Find where the given text appears and provide that cell's center as (X, Y) coordinate. 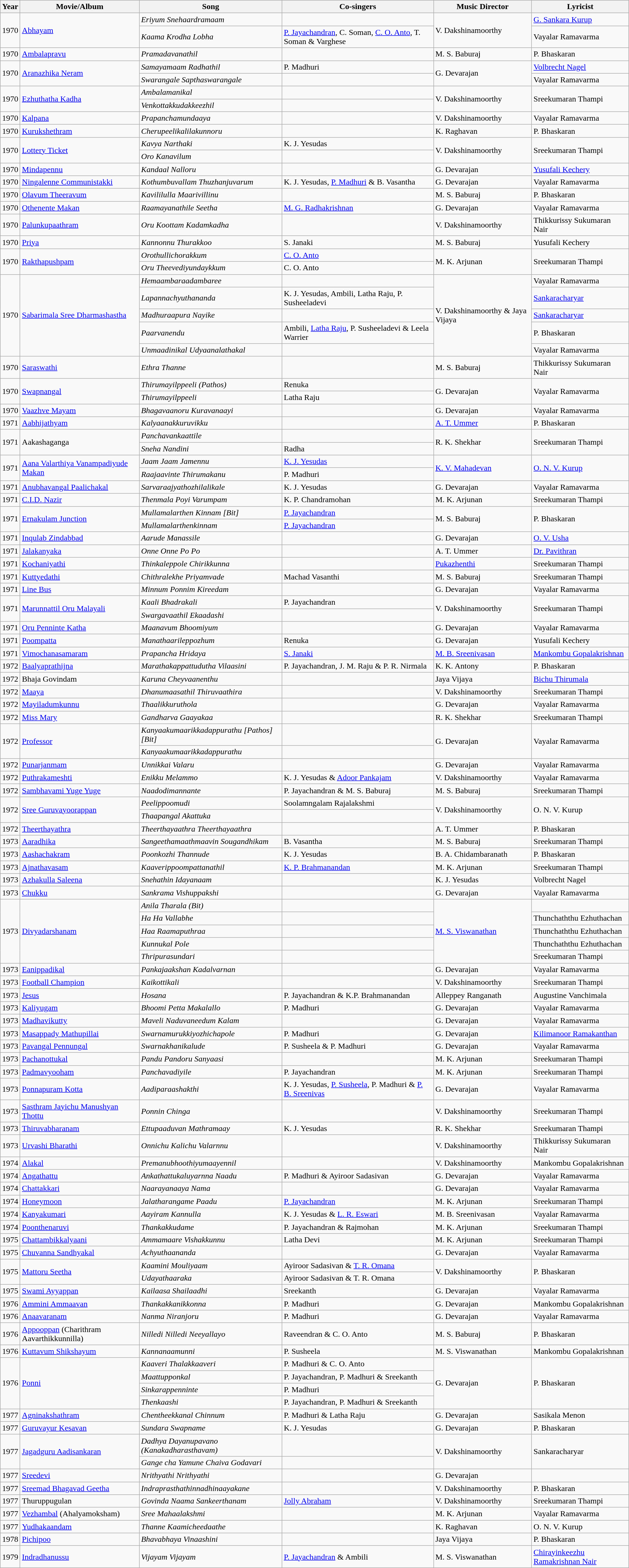
1979 (10, 1557)
Sree Mahaalakshmi (210, 1514)
Vaazhve Mayam (80, 410)
Hosana (210, 995)
Unmaadinikal Udyaanalathakal (210, 350)
P. Madhuri & Ayiroor Sadasivan (358, 1176)
Jolly Abraham (358, 1501)
Padmavyooham (80, 1072)
Thripurasundari (210, 957)
Chukku (80, 893)
Jaam Jaam Jamennu (210, 461)
Panchavankaattile (210, 436)
G. Sankara Kurup (580, 19)
Thaapangal Akattuka (210, 816)
K. P. Chandramohan (358, 500)
Line Bus (80, 589)
P. Jayachandran & K.P. Brahmanandan (358, 995)
Chattambikkalyaani (80, 1240)
Karuna Cheyvaanenthu (210, 679)
Sangeethamaathmaavin Sougandhikam (210, 842)
K. P. Brahmanandan (358, 867)
Thirumayilppeeli (210, 397)
Maaya (80, 692)
Vezhambal (Ahalyamoksham) (80, 1514)
Anaavaranam (80, 1317)
Appooppan (Charithram Aavarthikkunnilla) (80, 1334)
Co-singers (358, 7)
Oru Koottam Kadamkadha (210, 225)
Divyadarshanam (80, 931)
Kavya Narthaki (210, 144)
Eriyum Snehaardramaam (210, 19)
Ponnapuram Kotta (80, 1089)
Thaalikkuruthola (210, 705)
Cherupeelikalilakunnoru (210, 131)
Orothullichorakkum (210, 255)
Chentheekkanal Chinnum (210, 1415)
Maveli Naduvaneedum Kalam (210, 1020)
P. Madhuri & C. O. Anto (358, 1364)
Ha Ha Vallabhe (210, 918)
Kaliyugam (80, 1008)
Sreedevi (80, 1475)
Kannanaamunni (210, 1351)
B. Vasantha (358, 842)
Oro Kanavilum (210, 156)
Aadiparaashakthi (210, 1089)
Kaaverippoompattanathil (210, 867)
Nrithyathi Nrithyathi (210, 1475)
Naadodimannante (210, 790)
Miss Mary (80, 717)
Music Director (483, 7)
Dadhya Dayanupavano (Kanakadharasthavam) (210, 1445)
Raveendran & C. O. Anto (358, 1334)
Kaali Bhadrakali (210, 602)
Bhoomi Petta Makalallo (210, 1008)
Saraswathi (80, 367)
P. Jayachandran, C. Soman, C. O. Anto, T. Soman & Varghese (358, 37)
Maattupponkal (210, 1377)
Kaama Krodha Lobha (210, 37)
Manathaarileppozhum (210, 641)
Inqulab Zindabbad (80, 538)
Premanubhoothiyumaayennil (210, 1163)
Marathakappattudutha Vilaasini (210, 666)
Ernakulam Junction (80, 519)
Achyuthaananda (210, 1252)
Nilledi Nilledi Neeyallayo (210, 1334)
Palunkupaathram (80, 225)
Aranazhika Neram (80, 73)
K. V. Mahadevan (483, 468)
Professor (80, 741)
Kailaasa Shailaadhi (210, 1291)
Thirumayilppeeli (Pathos) (210, 385)
K. J. Yesudas & Adoor Pankajam (358, 777)
Pankajaakshan Kadalvarnan (210, 969)
Honeymoon (80, 1201)
Kaikottikali (210, 982)
Prapancha Hridaya (210, 653)
Puthrakameshti (80, 777)
Angathattu (80, 1176)
Sree Guruvayoorappan (80, 809)
Soolamngalam Rajalakshmi (358, 803)
Sambhavami Yuge Yuge (80, 790)
1978 (10, 1539)
Poonkozhi Thannude (210, 854)
Swarnakhanikalude (210, 1046)
Anubhavangal Paalichakal (80, 487)
Punarjanmam (80, 765)
Thiruvabharanam (80, 1128)
Ankathattukaluyarnna Naadu (210, 1176)
Mindapennu (80, 169)
B. A. Chidambaranath (483, 854)
Sreemad Bhagavad Geetha (80, 1488)
Masappady Mathupillai (80, 1034)
Ponni (80, 1383)
Panchavadiyile (210, 1072)
O. V. Usha (580, 538)
Hemaambaraadambaree (210, 281)
P. Jayachandran & Ambili (358, 1557)
Madhuraapura Nayike (210, 315)
Onne Onne Po Po (210, 551)
Pichipoo (80, 1539)
P. Jayachandran & Rajmohan (358, 1227)
Sasthram Jayichu Manushyan Thottu (80, 1111)
Kuttyedathi (80, 576)
Minnum Ponnim Kireedam (210, 589)
Sreekanth (358, 1291)
Aashachakram (80, 854)
Poompatta (80, 641)
Jagadguru Aadisankaran (80, 1451)
Haa Raamaputhraa (210, 931)
Anila Tharala (Bit) (210, 906)
K. J. Yesudas, Ambili, Latha Raju, P. Susheeladevi (358, 298)
Ambili, Latha Raju, P. Susheeladevi & Leela Warrier (358, 333)
Prapanchamundaaya (210, 118)
Ambalapravu (80, 54)
Aarude Manassile (210, 538)
Govinda Naama Sankeerthanam (210, 1501)
Theerthayaathra Theerthayaathra (210, 829)
Rakthapushpam (80, 262)
Lottery Ticket (80, 150)
P. Susheela & P. Madhuri (358, 1046)
Swarnamurukkiyozhichapole (210, 1034)
Swargavaathil Ekaadashi (210, 615)
Kalpana (80, 118)
Mullamalarthenkinnam (210, 525)
Augustine Vanchimala (580, 995)
Pavangal Pennungal (80, 1046)
Ethra Thanne (210, 367)
Vijayam Vijayam (210, 1557)
Latha Raju (358, 397)
Ammamaare Vishakkunnu (210, 1240)
Sankrama Vishuppakshi (210, 893)
Swami Ayyappan (80, 1291)
Kuttavum Shikshayum (80, 1351)
Othenente Makan (80, 208)
Dhanumaasathil Thiruvaathira (210, 692)
Machad Vasanthi (358, 576)
Gange cha Yamune Chaiva Godavari (210, 1462)
Kaaveri Thalakkaaveri (210, 1364)
Bhagavaanoru Kuravanaayi (210, 410)
Thuruppugulan (80, 1501)
K. J. Yesudas, P. Madhuri & B. Vasantha (358, 182)
Sarvaraajyathozhilalikale (210, 487)
Aayiram Kannulla (210, 1214)
Yudhakaandam (80, 1527)
Maanavum Bhoomiyum (210, 628)
Vimochanasamaram (80, 653)
Baalyaprathijna (80, 666)
Ettupaaduvan Mathramaay (210, 1128)
Raamayanathile Seetha (210, 208)
Samayamaam Radhathil (210, 67)
Pandu Pandoru Sanyaasi (210, 1059)
Abhayam (80, 30)
Aakashaganga (80, 442)
Kalyaanakkuruvikku (210, 423)
Mullamalarthen Kinnam [Bit] (210, 513)
Chattakkari (80, 1189)
Venkottakkudakkeezhil (210, 105)
Sundara Swapname (210, 1428)
Latha Devi (358, 1240)
Swarangale Sapthaswarangale (210, 80)
Bhaja Govindam (80, 679)
Chuvanna Sandhyakal (80, 1252)
Ningalenne Communistakki (80, 182)
Sabarimala Sree Dharmashastha (80, 315)
Sasikala Menon (580, 1415)
Chirayinkeezhu Ramakrishnan Nair (580, 1557)
Indradhanussu (80, 1557)
Thenkaashi (210, 1402)
Azhakulla Saleena (80, 880)
Theerthayathra (80, 829)
Guruvayur Kesavan (80, 1428)
Ezhuthatha Kadha (80, 99)
Kanyaakumaarikkadappurathu [Pathos][Bit] (210, 735)
Enikku Melammo (210, 777)
Lapannachyuthananda (210, 298)
Jalakanyaka (80, 551)
Udayathaaraka (210, 1278)
K. K. Antony (483, 666)
K. J. Yesudas & L. R. Eswari (358, 1214)
Sneha Nandini (210, 449)
Kaamini Mouliyaam (210, 1265)
Ammini Ammaavan (80, 1304)
Swapnangal (80, 391)
Football Champion (80, 982)
Thankakkudame (210, 1227)
Indraprasthathinnadhinaayakane (210, 1488)
Eanippadikal (80, 969)
Naarayanaaya Nama (210, 1189)
Ajnathavasam (80, 867)
Peelippoomudi (210, 803)
Radha (358, 449)
Thankakkanikkonna (210, 1304)
Song (210, 7)
Bichu Thirumala (580, 679)
Alakal (80, 1163)
Kilimanoor Ramakanthan (580, 1034)
Kanyaakumaarikkadappurathu (210, 752)
Mattoru Seetha (80, 1272)
Sinkarappenninte (210, 1390)
Year (10, 7)
P. Jayachandran & M. S. Baburaj (358, 790)
Snehathin Idayanaam (210, 880)
Kanyakumari (80, 1214)
Thenmala Poyi Varumpam (210, 500)
Gandharva Gaayakaa (210, 717)
P. Jayachandran, J. M. Raju & P. R. Nirmala (358, 666)
Kunnukal Pole (210, 944)
Aana Valarthiya Vanampadiyude Makan (80, 468)
Kavililulla Maarivillinu (210, 195)
Kothumbuvallam Thuzhanjuvarum (210, 182)
Paarvanendu (210, 333)
Olavum Theeravum (80, 195)
Ponnin Chinga (210, 1111)
Chithralekhe Priyamvade (210, 576)
Pukazhenthi (483, 564)
Mayiladumkunnu (80, 705)
P. Susheela (358, 1351)
Kurukshethram (80, 131)
Jalatharangame Paadu (210, 1201)
Madhavikutty (80, 1020)
Dr. Pavithran (580, 551)
V. Dakshinamoorthy & Jaya Vijaya (483, 315)
Pramadavanathil (210, 54)
Kandaal Nalloru (210, 169)
Movie/Album (80, 7)
Thinkaleppole Chirikkunna (210, 564)
Pachanottukal (80, 1059)
P. Madhuri & Latha Raju (358, 1415)
Oru Penninte Katha (80, 628)
Aaradhika (80, 842)
Poonthenaruvi (80, 1227)
Thanne Kaamicheedaathe (210, 1527)
Urvashi Bharathi (80, 1145)
Raajaavinte Thirumakanu (210, 474)
Unnikkai Valaru (210, 765)
Bhavabhaya Vinaashini (210, 1539)
Alleppey Ranganath (483, 995)
Jesus (80, 995)
Priya (80, 242)
M. G. Radhakrishnan (358, 208)
C.I.D. Nazir (80, 500)
Onnichu Kalichu Valarnnu (210, 1145)
Ambalamanikal (210, 92)
Marunnattil Oru Malayali (80, 608)
Kochaniyathi (80, 564)
Nanma Niranjoru (210, 1317)
Lyricist (580, 7)
Kannonnu Thurakkoo (210, 242)
K. J. Yesudas, P. Susheela, P. Madhuri & P. B. Sreenivas (358, 1089)
Oru Theevediyundaykkum (210, 268)
Agninakshathram (80, 1415)
Aabhijathyam (80, 423)
